Extract the [X, Y] coordinate from the center of the cell holding the provided text.  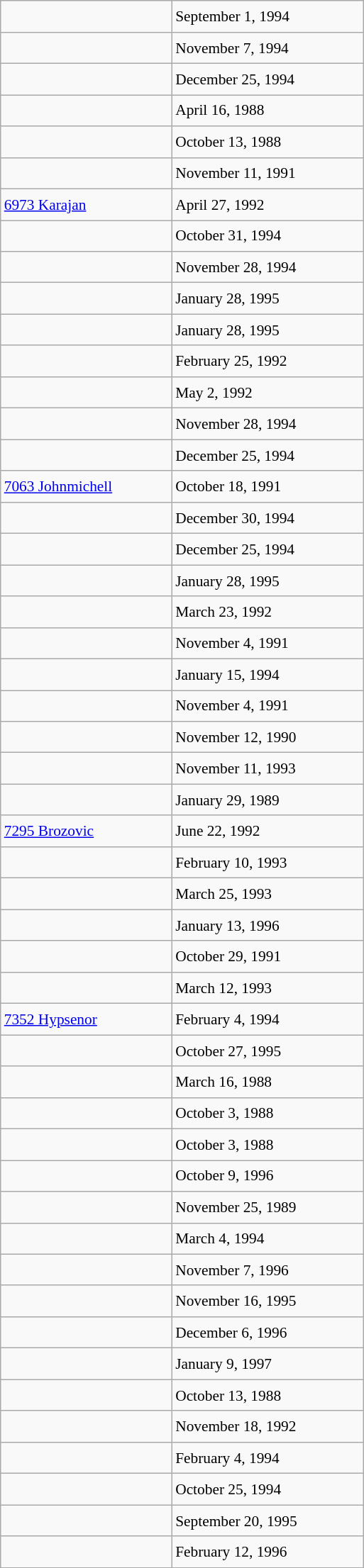
March 23, 1992 [268, 612]
7063 Johnmichell [87, 486]
September 1, 1994 [268, 16]
November 7, 1996 [268, 1270]
June 22, 1992 [268, 831]
November 25, 1989 [268, 1207]
November 18, 1992 [268, 1426]
February 25, 1992 [268, 361]
March 25, 1993 [268, 894]
7352 Hypsenor [87, 1019]
January 29, 1989 [268, 800]
October 27, 1995 [268, 1051]
January 15, 1994 [268, 674]
December 6, 1996 [268, 1333]
November 12, 1990 [268, 737]
February 10, 1993 [268, 863]
March 12, 1993 [268, 987]
November 7, 1994 [268, 47]
April 16, 1988 [268, 111]
January 13, 1996 [268, 925]
December 30, 1994 [268, 517]
October 29, 1991 [268, 956]
February 12, 1996 [268, 1552]
7295 Brozovic [87, 831]
October 31, 1994 [268, 236]
November 11, 1993 [268, 768]
March 4, 1994 [268, 1238]
November 11, 1991 [268, 173]
October 18, 1991 [268, 486]
May 2, 1992 [268, 393]
January 9, 1997 [268, 1364]
April 27, 1992 [268, 204]
November 16, 1995 [268, 1301]
October 25, 1994 [268, 1489]
March 16, 1988 [268, 1082]
October 9, 1996 [268, 1176]
6973 Karajan [87, 204]
September 20, 1995 [268, 1521]
